Output the (X, Y) coordinate of the center of the cell containing the given text.  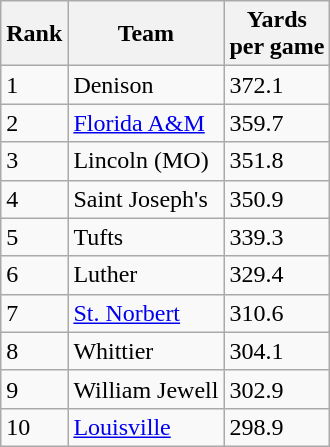
298.9 (277, 427)
3 (34, 161)
Luther (146, 275)
6 (34, 275)
4 (34, 199)
9 (34, 389)
Yardsper game (277, 34)
Florida A&M (146, 123)
7 (34, 313)
10 (34, 427)
Whittier (146, 351)
8 (34, 351)
304.1 (277, 351)
372.1 (277, 85)
Louisville (146, 427)
339.3 (277, 237)
Team (146, 34)
350.9 (277, 199)
Saint Joseph's (146, 199)
310.6 (277, 313)
Tufts (146, 237)
Rank (34, 34)
351.8 (277, 161)
Denison (146, 85)
William Jewell (146, 389)
329.4 (277, 275)
302.9 (277, 389)
359.7 (277, 123)
Lincoln (MO) (146, 161)
1 (34, 85)
St. Norbert (146, 313)
5 (34, 237)
2 (34, 123)
